For the text-containing cell, return its midpoint in [x, y] coordinate format. 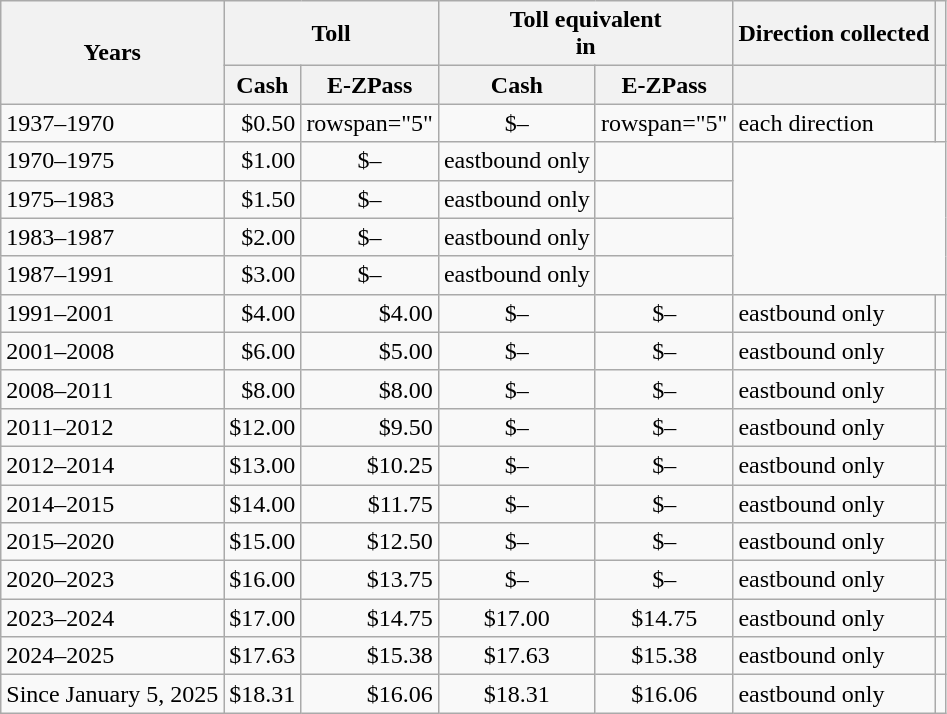
Years [112, 52]
1975–1983 [112, 199]
$6.00 [262, 351]
$12.50 [370, 542]
1937–1970 [112, 123]
$2.00 [262, 237]
$15.00 [262, 542]
1983–1987 [112, 237]
Since January 5, 2025 [112, 694]
each direction [834, 123]
$1.00 [262, 161]
$9.50 [370, 427]
$12.00 [262, 427]
1970–1975 [112, 161]
2020–2023 [112, 580]
2011–2012 [112, 427]
$14.00 [262, 503]
Toll equivalentin [586, 34]
$13.75 [370, 580]
$1.50 [262, 199]
$13.00 [262, 465]
1991–2001 [112, 313]
Toll [332, 34]
$3.00 [262, 275]
$10.25 [370, 465]
$0.50 [262, 123]
2023–2024 [112, 618]
Direction collected [834, 34]
$5.00 [370, 351]
1987–1991 [112, 275]
2008–2011 [112, 389]
2001–2008 [112, 351]
2012–2014 [112, 465]
2014–2015 [112, 503]
$16.00 [262, 580]
2015–2020 [112, 542]
2024–2025 [112, 656]
$11.75 [370, 503]
